Capture the cell that displays the provided text and extract its [X, Y] central coordinate. 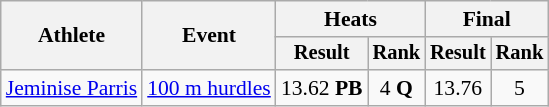
Athlete [72, 36]
Final [486, 19]
100 m hurdles [209, 88]
Jeminise Parris [72, 88]
Heats [350, 19]
5 [520, 88]
4 Q [397, 88]
13.76 [458, 88]
13.62 PB [322, 88]
Event [209, 36]
